Return [x, y] of the center of cell containing provided text 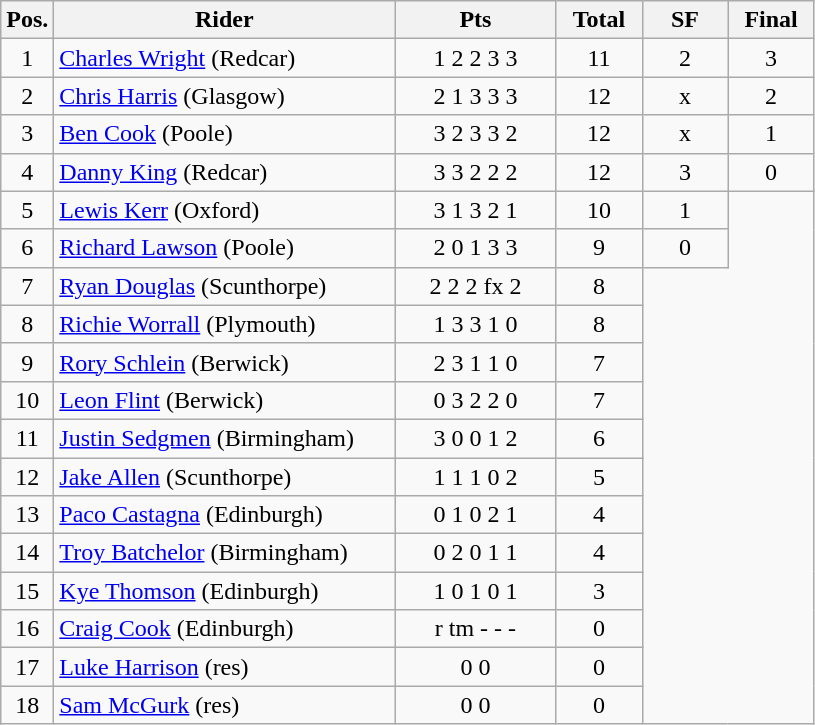
Pts [476, 20]
Lewis Kerr (Oxford) [224, 210]
Ryan Douglas (Scunthorpe) [224, 286]
Sam McGurk (res) [224, 705]
r tm - - - [476, 629]
15 [28, 591]
Craig Cook (Edinburgh) [224, 629]
Danny King (Redcar) [224, 172]
Troy Batchelor (Birmingham) [224, 553]
1 3 3 1 0 [476, 324]
3 1 3 2 1 [476, 210]
3 3 2 2 2 [476, 172]
Chris Harris (Glasgow) [224, 96]
3 0 0 1 2 [476, 438]
2 2 2 fx 2 [476, 286]
Leon Flint (Berwick) [224, 400]
Ben Cook (Poole) [224, 134]
Rider [224, 20]
0 3 2 2 0 [476, 400]
0 1 0 2 1 [476, 515]
14 [28, 553]
17 [28, 667]
Paco Castagna (Edinburgh) [224, 515]
Richard Lawson (Poole) [224, 248]
Rory Schlein (Berwick) [224, 362]
Pos. [28, 20]
0 2 0 1 1 [476, 553]
Luke Harrison (res) [224, 667]
SF [685, 20]
Total [599, 20]
2 0 1 3 3 [476, 248]
1 1 1 0 2 [476, 477]
1 0 1 0 1 [476, 591]
13 [28, 515]
2 3 1 1 0 [476, 362]
1 2 2 3 3 [476, 58]
Jake Allen (Scunthorpe) [224, 477]
Kye Thomson (Edinburgh) [224, 591]
16 [28, 629]
2 1 3 3 3 [476, 96]
Justin Sedgmen (Birmingham) [224, 438]
Charles Wright (Redcar) [224, 58]
18 [28, 705]
Final [771, 20]
3 2 3 3 2 [476, 134]
Richie Worrall (Plymouth) [224, 324]
